Locate the cell with the specified text and output its (x, y) center coordinate. 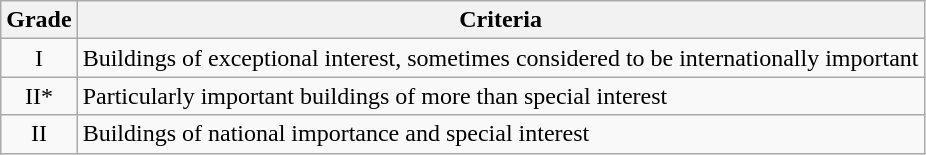
Particularly important buildings of more than special interest (500, 96)
Grade (39, 20)
II (39, 134)
Buildings of exceptional interest, sometimes considered to be internationally important (500, 58)
I (39, 58)
II* (39, 96)
Buildings of national importance and special interest (500, 134)
Criteria (500, 20)
